Output the [x, y] coordinate of the center of the cell containing the given text.  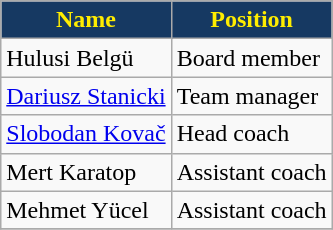
Team manager [252, 96]
Mehmet Yücel [86, 210]
Head coach [252, 134]
Board member [252, 58]
Hulusi Belgü [86, 58]
Mert Karatop [86, 172]
Slobodan Kovač [86, 134]
Dariusz Stanicki [86, 96]
Position [252, 20]
Name [86, 20]
